Scan for the cell matching the given text and deliver its (x, y) coordinate at center. 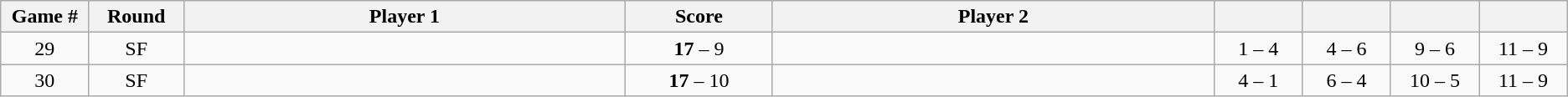
Game # (45, 17)
4 – 1 (1258, 80)
30 (45, 80)
17 – 9 (699, 48)
Round (136, 17)
29 (45, 48)
6 – 4 (1347, 80)
Player 1 (404, 17)
17 – 10 (699, 80)
Player 2 (993, 17)
10 – 5 (1434, 80)
9 – 6 (1434, 48)
Score (699, 17)
4 – 6 (1347, 48)
1 – 4 (1258, 48)
